Find where the given text appears and provide that cell's center as [X, Y] coordinate. 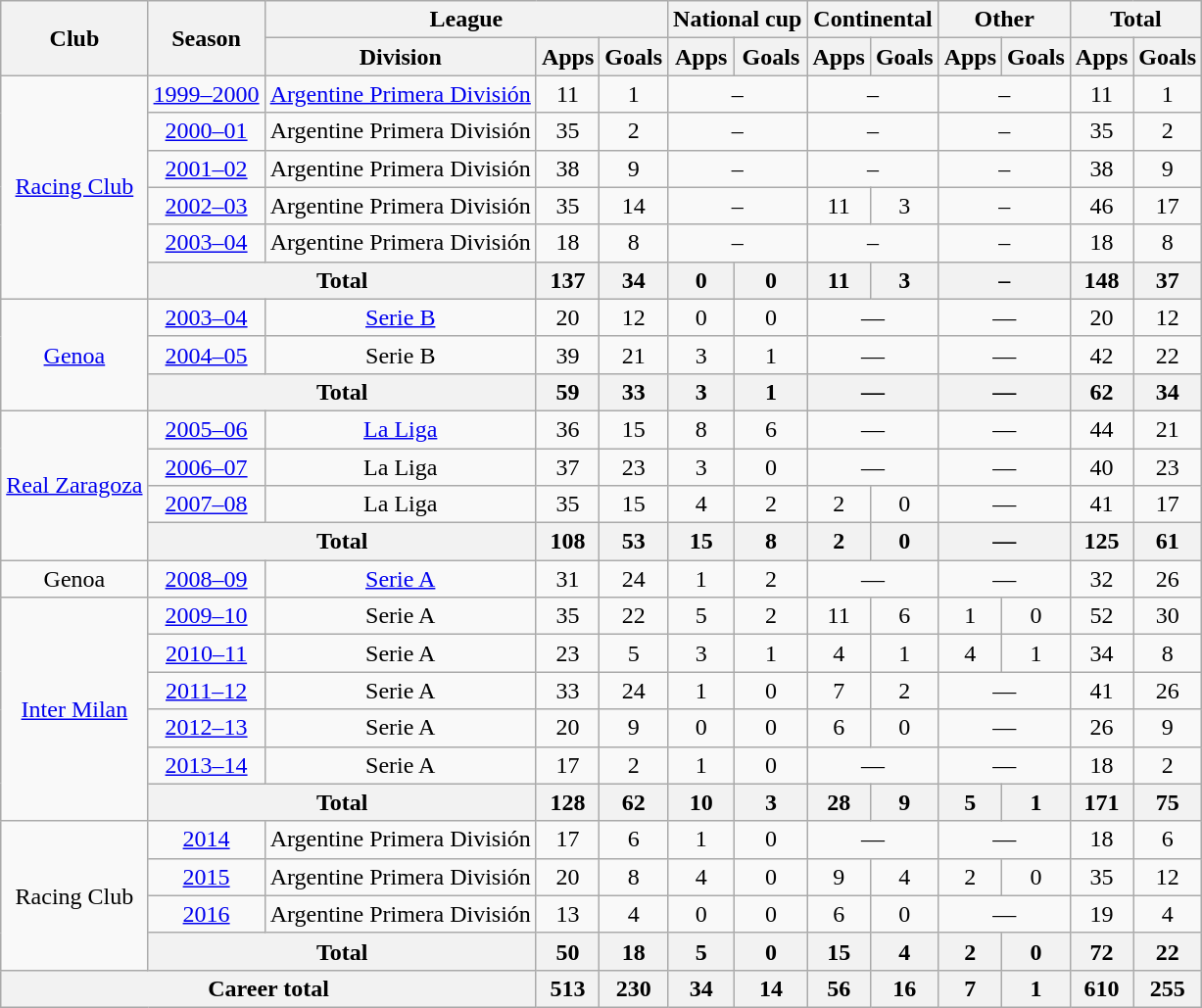
40 [1101, 467]
230 [634, 988]
125 [1101, 542]
2012–13 [206, 728]
59 [567, 392]
137 [567, 280]
32 [1101, 579]
2015 [206, 877]
46 [1101, 206]
League [466, 20]
1999–2000 [206, 94]
2002–03 [206, 206]
2004–05 [206, 355]
2001–02 [206, 168]
72 [1101, 951]
2005–06 [206, 429]
36 [567, 429]
2014 [206, 840]
Continental [873, 20]
30 [1168, 616]
610 [1101, 988]
2013–14 [206, 765]
Real Zaragoza [74, 485]
2008–09 [206, 579]
Club [74, 38]
75 [1168, 802]
Other [1004, 20]
148 [1101, 280]
42 [1101, 355]
Division [400, 57]
2010–11 [206, 653]
255 [1168, 988]
56 [839, 988]
53 [634, 542]
128 [567, 802]
National cup [738, 20]
61 [1168, 542]
2011–12 [206, 691]
2009–10 [206, 616]
108 [567, 542]
Career total [268, 988]
50 [567, 951]
52 [1101, 616]
2000–01 [206, 131]
44 [1101, 429]
Inter Milan [74, 709]
Season [206, 38]
16 [904, 988]
513 [567, 988]
2007–08 [206, 504]
2016 [206, 914]
28 [839, 802]
31 [567, 579]
2006–07 [206, 467]
13 [567, 914]
19 [1101, 914]
10 [701, 802]
39 [567, 355]
171 [1101, 802]
